Detect which cell encompasses the target text, then output its (x, y) center coordinate. 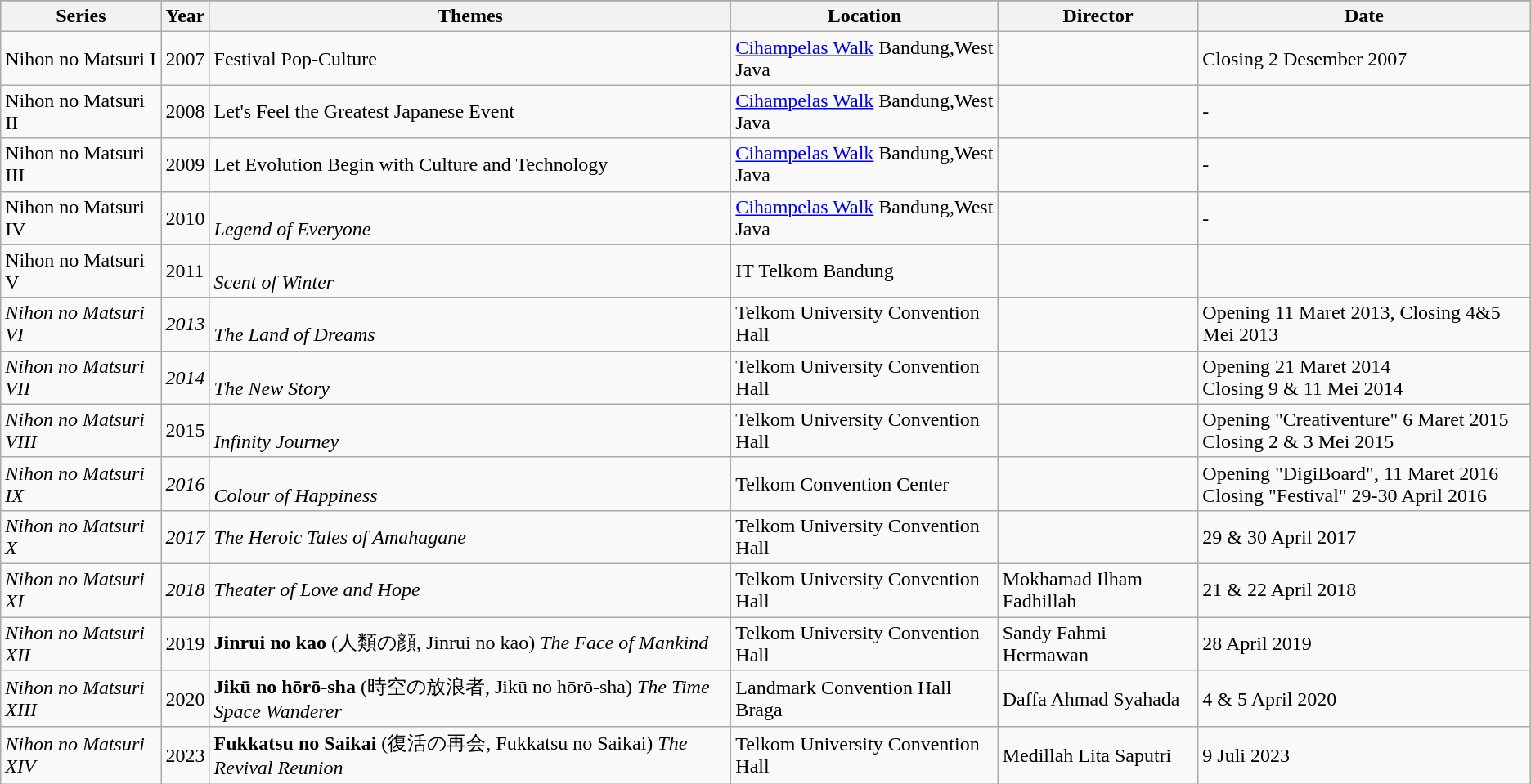
Opening 21 Maret 2014Closing 9 & 11 Mei 2014 (1364, 378)
Nihon no Matsuri XI (81, 590)
2017 (185, 536)
IT Telkom Bandung (864, 271)
The New Story (470, 378)
Nihon no Matsuri XII (81, 643)
2007 (185, 59)
2009 (185, 165)
2011 (185, 271)
2016 (185, 484)
29 & 30 April 2017 (1364, 536)
2013 (185, 324)
Nihon no Matsuri I (81, 59)
Jinrui no kao (人類の顔, Jinrui no kao) The Face of Mankind (470, 643)
Opening "Creativenture" 6 Maret 2015Closing 2 & 3 Mei 2015 (1364, 430)
Closing 2 Desember 2007 (1364, 59)
Nihon no Matsuri IX (81, 484)
The Land of Dreams (470, 324)
Scent of Winter (470, 271)
Director (1098, 16)
Mokhamad Ilham Fadhillah (1098, 590)
Jikū no hōrō-sha (時空の放浪者, Jikū no hōrō-sha) The Time Space Wanderer (470, 699)
Let's Feel the Greatest Japanese Event (470, 111)
Date (1364, 16)
Colour of Happiness (470, 484)
21 & 22 April 2018 (1364, 590)
2018 (185, 590)
Nihon no Matsuri IV (81, 217)
Nihon no Matsuri V (81, 271)
Nihon no Matsuri VII (81, 378)
2014 (185, 378)
Year (185, 16)
Legend of Everyone (470, 217)
Daffa Ahmad Syahada (1098, 699)
9 Juli 2023 (1364, 755)
2020 (185, 699)
Infinity Journey (470, 430)
Nihon no Matsuri XIII (81, 699)
2015 (185, 430)
2019 (185, 643)
Opening "DigiBoard", 11 Maret 2016Closing "Festival" 29-30 April 2016 (1364, 484)
Fukkatsu no Saikai (復活の再会, Fukkatsu no Saikai) The Revival Reunion (470, 755)
Nihon no Matsuri II (81, 111)
Nihon no Matsuri X (81, 536)
Landmark Convention Hall Braga (864, 699)
2008 (185, 111)
Let Evolution Begin with Culture and Technology (470, 165)
Theater of Love and Hope (470, 590)
Location (864, 16)
Festival Pop-Culture (470, 59)
Telkom Convention Center (864, 484)
Nihon no Matsuri VI (81, 324)
28 April 2019 (1364, 643)
Sandy Fahmi Hermawan (1098, 643)
Nihon no Matsuri III (81, 165)
Medillah Lita Saputri (1098, 755)
Series (81, 16)
Opening 11 Maret 2013, Closing 4&5 Mei 2013 (1364, 324)
The Heroic Tales of Amahagane (470, 536)
4 & 5 April 2020 (1364, 699)
Nihon no Matsuri XIV (81, 755)
2023 (185, 755)
Nihon no Matsuri VIII (81, 430)
2010 (185, 217)
Themes (470, 16)
